From the cell containing the given text, extract its center point as [x, y] coordinate. 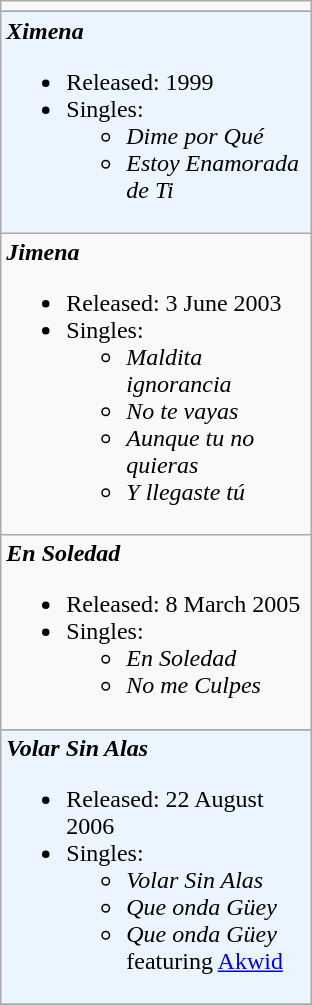
JimenaReleased: 3 June 2003Singles:Maldita ignoranciaNo te vayasAunque tu no quierasY llegaste tú [156, 384]
XimenaReleased: 1999Singles:Dime por QuéEstoy Enamorada de Ti [156, 122]
Volar Sin AlasReleased: 22 August 2006Singles:Volar Sin AlasQue onda GüeyQue onda Güey featuring Akwid [156, 866]
En SoledadReleased: 8 March 2005Singles:En SoledadNo me Culpes [156, 632]
